Find where the given text appears and provide that cell's center as (x, y) coordinate. 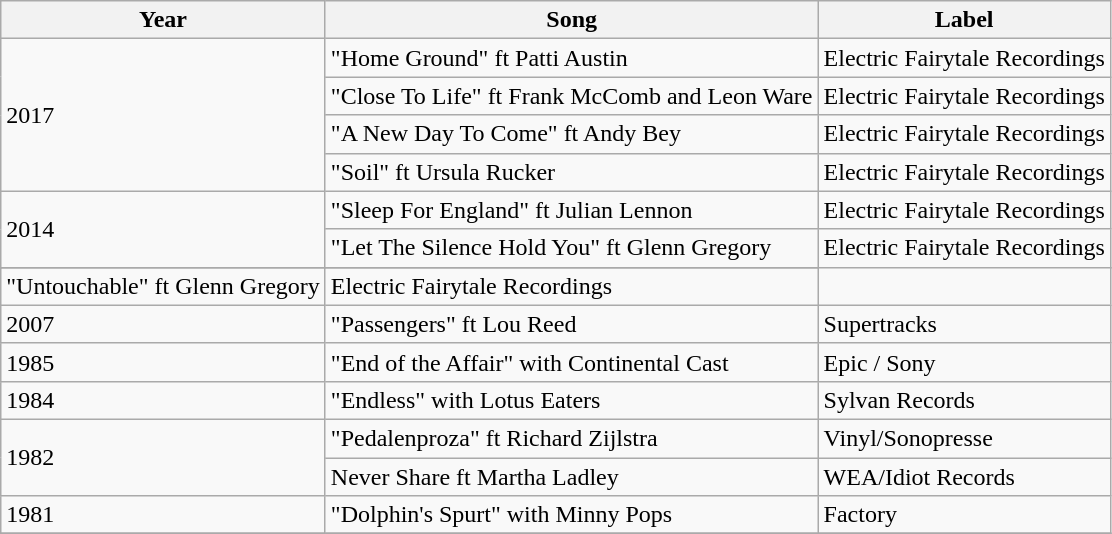
"Sleep For England" ft Julian Lennon (572, 210)
1985 (164, 362)
Supertracks (964, 324)
Never Share ft Martha Ladley (572, 477)
Label (964, 20)
Sylvan Records (964, 400)
"Endless" with Lotus Eaters (572, 400)
2017 (164, 115)
1984 (164, 400)
"Pedalenproza" ft Richard Zijlstra (572, 438)
Vinyl/Sonopresse (964, 438)
1981 (164, 515)
2014 (164, 229)
Epic / Sony (964, 362)
Year (164, 20)
2007 (164, 324)
"Close To Life" ft Frank McComb and Leon Ware (572, 96)
Song (572, 20)
"A New Day To Come" ft Andy Bey (572, 134)
"Untouchable" ft Glenn Gregory (164, 286)
"End of the Affair" with Continental Cast (572, 362)
"Dolphin's Spurt" with Minny Pops (572, 515)
Factory (964, 515)
WEA/Idiot Records (964, 477)
"Passengers" ft Lou Reed (572, 324)
"Let The Silence Hold You" ft Glenn Gregory (572, 248)
1982 (164, 457)
"Soil" ft Ursula Rucker (572, 172)
"Home Ground" ft Patti Austin (572, 58)
